Extract the (x, y) coordinate from the center of the cell holding the provided text.  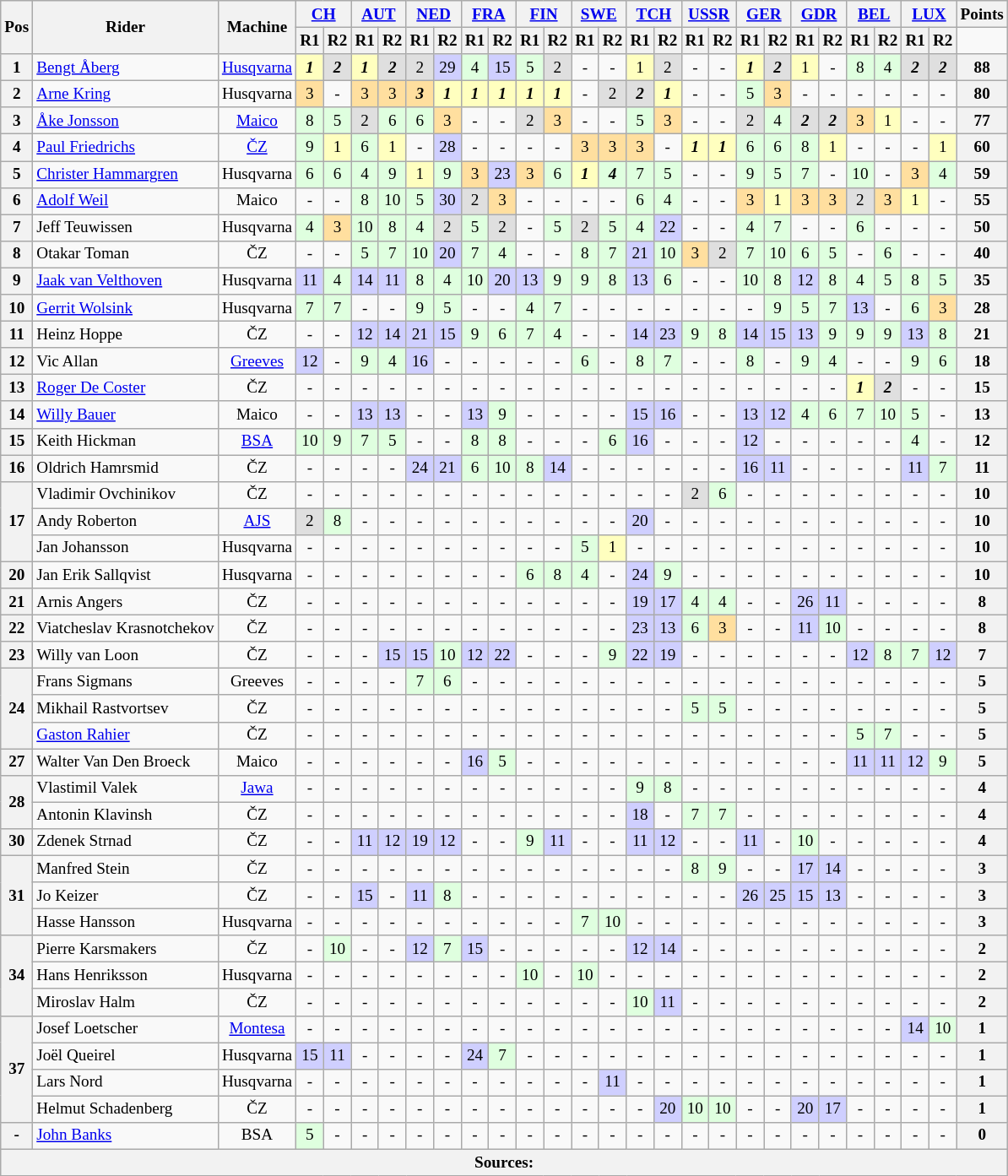
Sources: (505, 1162)
BEL (875, 14)
Åke Jonsson (126, 121)
0 (982, 1135)
Frans Sigmans (126, 682)
FRA (488, 14)
Jaak van Velthoven (126, 281)
Viatcheslav Krasnotchekov (126, 628)
Mikhail Rastvortsev (126, 708)
FIN (544, 14)
Jawa (257, 789)
Lars Nord (126, 1082)
Rider (126, 27)
Paul Friedrichs (126, 148)
Pos (17, 27)
Antonin Klavinsh (126, 816)
Machine (257, 27)
NED (434, 14)
50 (982, 228)
37 (17, 1069)
Jeff Teuwissen (126, 228)
Hasse Hansson (126, 922)
GDR (819, 14)
77 (982, 121)
Montesa (257, 1029)
Helmut Schadenberg (126, 1109)
35 (982, 281)
Zdenek Strnad (126, 842)
Roger De Coster (126, 388)
Gaston Rahier (126, 735)
34 (17, 976)
GER (763, 14)
Heinz Hoppe (126, 334)
Christer Hammargren (126, 174)
Miroslav Halm (126, 1002)
Jo Keizer (126, 896)
80 (982, 94)
Keith Hickman (126, 442)
AJS (257, 522)
CH (324, 14)
Vic Allan (126, 361)
Willy Bauer (126, 415)
Jan Erik Sallqvist (126, 575)
Pierre Karsmakers (126, 949)
Hans Henriksson (126, 976)
31 (17, 895)
Arne Kring (126, 94)
Adolf Weil (126, 201)
Jan Johansson (126, 548)
Points (982, 14)
Andy Roberton (126, 522)
60 (982, 148)
Arnis Angers (126, 602)
Willy van Loon (126, 655)
29 (447, 68)
Vlastimil Valek (126, 789)
27 (17, 761)
25 (778, 896)
Manfred Stein (126, 869)
Walter Van Den Broeck (126, 761)
Bengt Åberg (126, 68)
John Banks (126, 1135)
SWE (599, 14)
AUT (378, 14)
Vladimir Ovchinikov (126, 495)
40 (982, 254)
Otakar Toman (126, 254)
TCH (653, 14)
55 (982, 201)
LUX (929, 14)
59 (982, 174)
88 (982, 68)
Joël Queirel (126, 1056)
Gerrit Wolsink (126, 308)
USSR (709, 14)
Oldrich Hamrsmid (126, 468)
Josef Loetscher (126, 1029)
